Find where the given text appears and provide that cell's center as (x, y) coordinate. 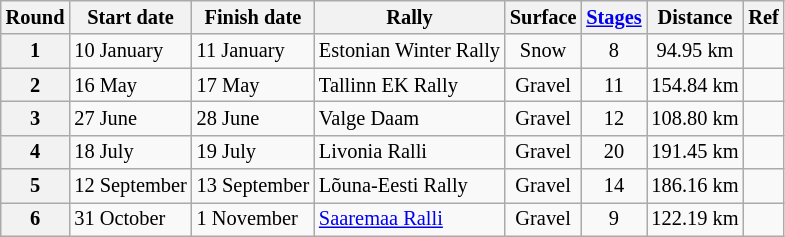
17 May (253, 85)
186.16 km (696, 186)
Rally (410, 17)
8 (614, 51)
Estonian Winter Rally (410, 51)
11 January (253, 51)
191.45 km (696, 152)
Ref (763, 17)
18 July (130, 152)
9 (614, 219)
Saaremaa Ralli (410, 219)
Surface (543, 17)
122.19 km (696, 219)
20 (614, 152)
Tallinn EK Rally (410, 85)
108.80 km (696, 118)
14 (614, 186)
31 October (130, 219)
27 June (130, 118)
Start date (130, 17)
Distance (696, 17)
1 November (253, 219)
28 June (253, 118)
10 January (130, 51)
154.84 km (696, 85)
94.95 km (696, 51)
11 (614, 85)
6 (36, 219)
Round (36, 17)
12 September (130, 186)
2 (36, 85)
Valge Daam (410, 118)
5 (36, 186)
Stages (614, 17)
4 (36, 152)
12 (614, 118)
Finish date (253, 17)
16 May (130, 85)
Lõuna-Eesti Rally (410, 186)
Livonia Ralli (410, 152)
13 September (253, 186)
1 (36, 51)
Snow (543, 51)
19 July (253, 152)
3 (36, 118)
